Scan for the cell matching the given text and deliver its [X, Y] coordinate at center. 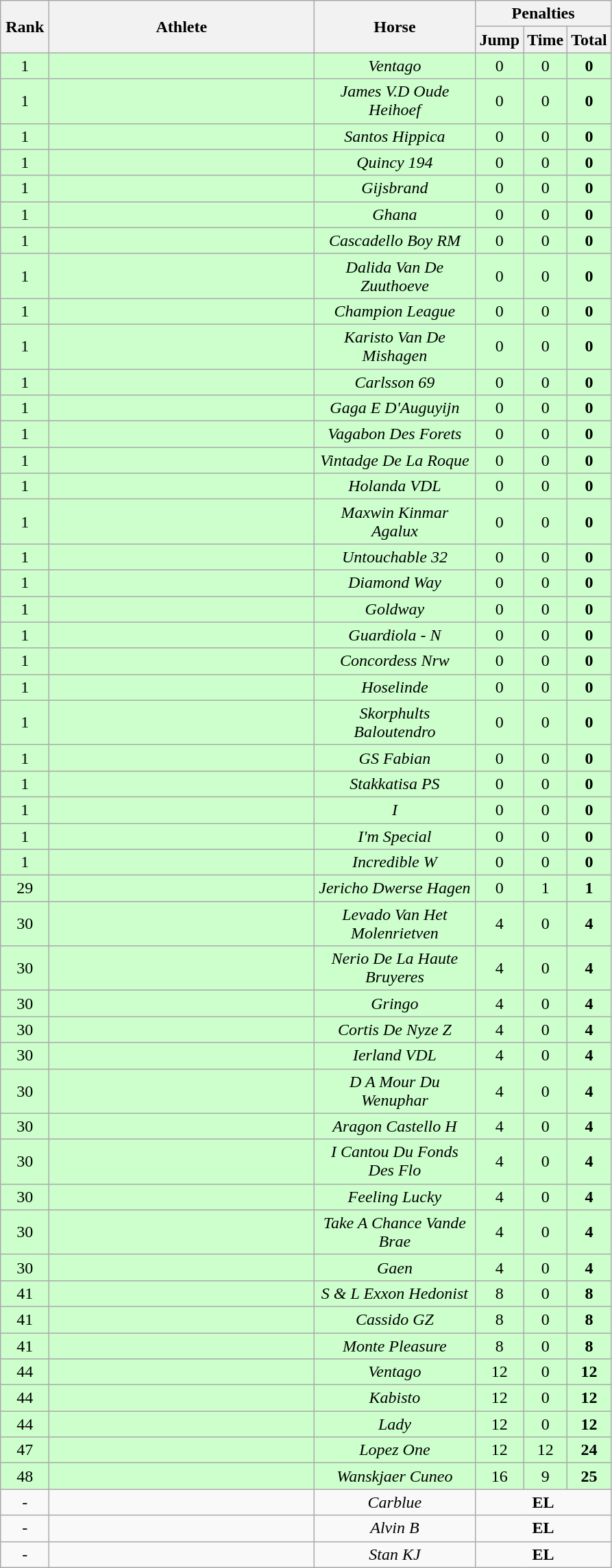
Stakkatisa PS [395, 784]
D A Mour Du Wenuphar [395, 1091]
25 [589, 1476]
Gaen [395, 1267]
Cascadello Boy RM [395, 240]
Dalida Van De Zuuthoeve [395, 275]
Take A Chance Vande Brae [395, 1232]
James V.D Oude Heihoef [395, 101]
Concordess Nrw [395, 661]
Vagabon Des Forets [395, 434]
Untouchable 32 [395, 557]
29 [25, 888]
Holanda VDL [395, 486]
Ierland VDL [395, 1056]
I [395, 810]
Carlsson 69 [395, 382]
Skorphults Baloutendro [395, 722]
Santos Hippica [395, 136]
24 [589, 1450]
Vintadge De La Roque [395, 460]
Athlete [182, 27]
Rank [25, 27]
Lady [395, 1424]
Hoselinde [395, 687]
Horse [395, 27]
I Cantou Du Fonds Des Flo [395, 1162]
Aragon Castello H [395, 1126]
Wanskjaer Cuneo [395, 1476]
Nerio De La Haute Bruyeres [395, 969]
Quincy 194 [395, 162]
S & L Exxon Hedonist [395, 1293]
Stan KJ [395, 1554]
Champion League [395, 311]
I'm Special [395, 836]
Kabisto [395, 1398]
Diamond Way [395, 583]
Gijsbrand [395, 188]
Cassido GZ [395, 1319]
Alvin B [395, 1528]
Karisto Van De Mishagen [395, 347]
Lopez One [395, 1450]
Total [589, 40]
48 [25, 1476]
Ghana [395, 214]
Goldway [395, 609]
Guardiola - N [395, 635]
Jump [500, 40]
9 [546, 1476]
47 [25, 1450]
16 [500, 1476]
Jericho Dwerse Hagen [395, 888]
Gringo [395, 1004]
Carblue [395, 1502]
Incredible W [395, 862]
GS Fabian [395, 758]
Feeling Lucky [395, 1197]
Monte Pleasure [395, 1346]
Levado Van Het Molenrietven [395, 923]
Cortis De Nyze Z [395, 1030]
Maxwin Kinmar Agalux [395, 522]
Time [546, 40]
Gaga E D'Auguyijn [395, 408]
Penalties [543, 14]
